Extract the [X, Y] coordinate from the center of the cell holding the provided text.  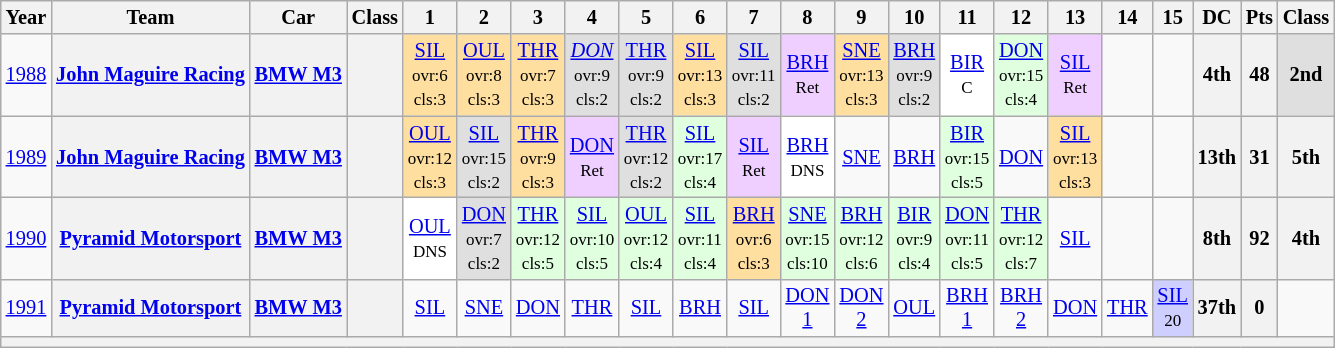
THRovr:9cls:3 [538, 157]
THRovr:12cls:2 [646, 157]
1989 [26, 157]
12 [1021, 17]
1991 [26, 308]
Pts [1260, 17]
37th [1217, 308]
BRHovr:6cls:3 [754, 238]
5 [646, 17]
OULovr:12cls:4 [646, 238]
THRovr:9cls:2 [646, 75]
Car [298, 17]
1 [430, 17]
SILovr:10cls:5 [592, 238]
SILovr:11cls:2 [754, 75]
1990 [26, 238]
2nd [1306, 75]
BIRC [967, 75]
13 [1075, 17]
BRHDNS [807, 157]
SILovr:11cls:4 [700, 238]
48 [1260, 75]
8 [807, 17]
SIL20 [1173, 308]
DONovr:9cls:2 [592, 75]
Team [150, 17]
31 [1260, 157]
DONovr:7cls:2 [484, 238]
10 [914, 17]
8th [1217, 238]
11 [967, 17]
OULovr:8cls:3 [484, 75]
2 [484, 17]
SNEovr:13cls:3 [861, 75]
7 [754, 17]
BRHovr:12cls:6 [861, 238]
Year [26, 17]
THRovr:12cls:5 [538, 238]
DONRet [592, 157]
THRovr:7cls:3 [538, 75]
SILovr:6cls:3 [430, 75]
DON2 [861, 308]
SNEovr:15cls:10 [807, 238]
BIRovr:15cls:5 [967, 157]
13th [1217, 157]
3 [538, 17]
92 [1260, 238]
5th [1306, 157]
1988 [26, 75]
BRHRet [807, 75]
9 [861, 17]
BRHovr:9cls:2 [914, 75]
OULovr:12cls:3 [430, 157]
DONovr:15cls:4 [1021, 75]
DC [1217, 17]
14 [1127, 17]
DONovr:11cls:5 [967, 238]
0 [1260, 308]
6 [700, 17]
SILovr:17cls:4 [700, 157]
OUL [914, 308]
BIRovr:9cls:4 [914, 238]
4 [592, 17]
DON1 [807, 308]
THRovr:12cls:7 [1021, 238]
SILovr:15cls:2 [484, 157]
OULDNS [430, 238]
BRH1 [967, 308]
15 [1173, 17]
BRH2 [1021, 308]
